Locate the cell with the specified text and output its (X, Y) center coordinate. 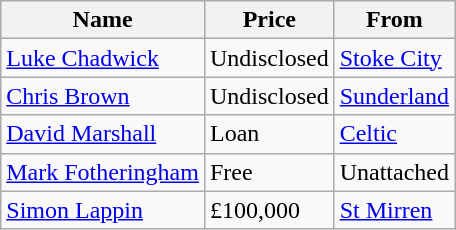
Celtic (394, 134)
Luke Chadwick (103, 58)
£100,000 (269, 210)
David Marshall (103, 134)
Unattached (394, 172)
Chris Brown (103, 96)
St Mirren (394, 210)
Free (269, 172)
From (394, 20)
Loan (269, 134)
Sunderland (394, 96)
Stoke City (394, 58)
Name (103, 20)
Simon Lappin (103, 210)
Mark Fotheringham (103, 172)
Price (269, 20)
